Detect which cell encompasses the target text, then output its [x, y] center coordinate. 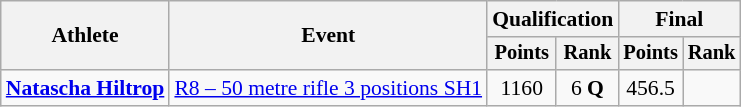
1160 [522, 88]
R8 – 50 metre rifle 3 positions SH1 [328, 88]
Athlete [86, 36]
456.5 [650, 88]
Qualification [552, 19]
Final [679, 19]
Event [328, 36]
Natascha Hiltrop [86, 88]
6 Q [587, 88]
